Return the [X, Y] coordinate for the center point of the cell that contains the specified text.  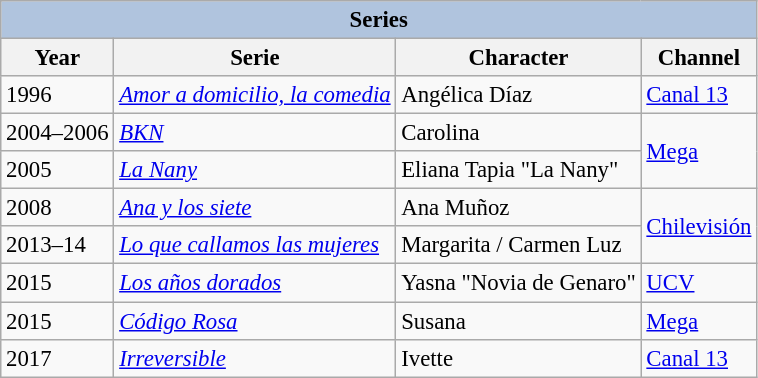
2013–14 [58, 245]
Year [58, 58]
Código Rosa [255, 321]
UCV [699, 283]
1996 [58, 95]
Angélica Díaz [518, 95]
2017 [58, 358]
Amor a domicilio, la comedia [255, 95]
Channel [699, 58]
Eliana Tapia "La Nany" [518, 170]
Susana [518, 321]
Serie [255, 58]
2008 [58, 208]
Irreversible [255, 358]
La Nany [255, 170]
2005 [58, 170]
Character [518, 58]
Ana y los siete [255, 208]
Yasna "Novia de Genaro" [518, 283]
Chilevisión [699, 226]
Ana Muñoz [518, 208]
BKN [255, 133]
2004–2006 [58, 133]
Lo que callamos las mujeres [255, 245]
Los años dorados [255, 283]
Ivette [518, 358]
Series [379, 20]
Margarita / Carmen Luz [518, 245]
Carolina [518, 133]
